Search for the cell housing the specified text and yield its [x, y] center coordinate. 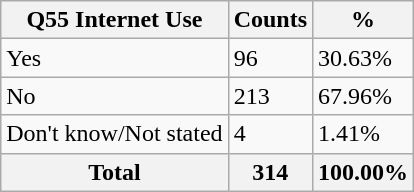
314 [270, 172]
96 [270, 58]
% [364, 20]
67.96% [364, 96]
Total [114, 172]
1.41% [364, 134]
30.63% [364, 58]
Q55 Internet Use [114, 20]
4 [270, 134]
Yes [114, 58]
Counts [270, 20]
No [114, 96]
Don't know/Not stated [114, 134]
100.00% [364, 172]
213 [270, 96]
